Search for the cell housing the specified text and yield its (X, Y) center coordinate. 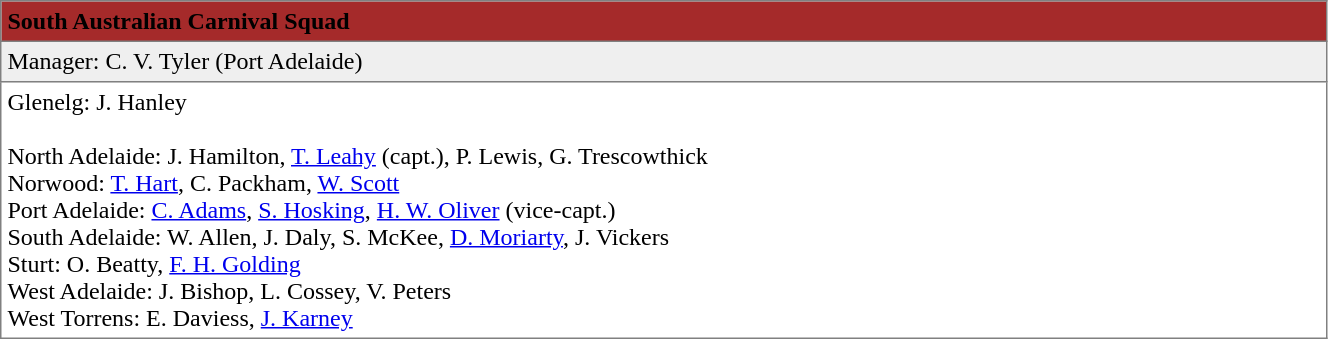
South Australian Carnival Squad (664, 21)
Manager: C. V. Tyler (Port Adelaide) (664, 61)
